For the text-containing cell, return its midpoint in [x, y] coordinate format. 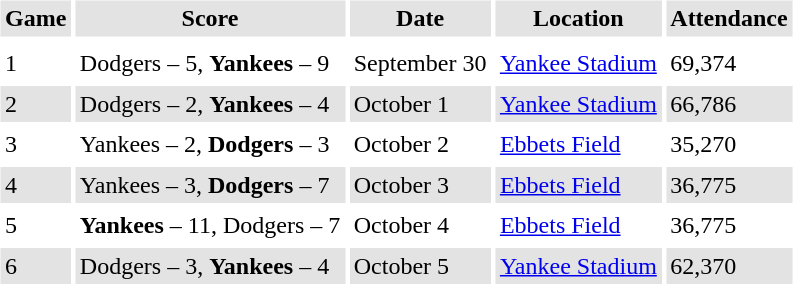
66,786 [729, 104]
Dodgers – 5, Yankees – 9 [210, 64]
October 4 [420, 226]
Score [210, 18]
Game [35, 18]
September 30 [420, 64]
October 1 [420, 104]
6 [35, 266]
2 [35, 104]
Yankees – 11, Dodgers – 7 [210, 226]
5 [35, 226]
62,370 [729, 266]
October 3 [420, 185]
Dodgers – 2, Yankees – 4 [210, 104]
Yankees – 3, Dodgers – 7 [210, 185]
October 2 [420, 144]
35,270 [729, 144]
Location [578, 18]
Dodgers – 3, Yankees – 4 [210, 266]
Yankees – 2, Dodgers – 3 [210, 144]
Date [420, 18]
Attendance [729, 18]
3 [35, 144]
October 5 [420, 266]
69,374 [729, 64]
4 [35, 185]
1 [35, 64]
